Determine the [X, Y] coordinate at the center of the cell enclosing the given text.  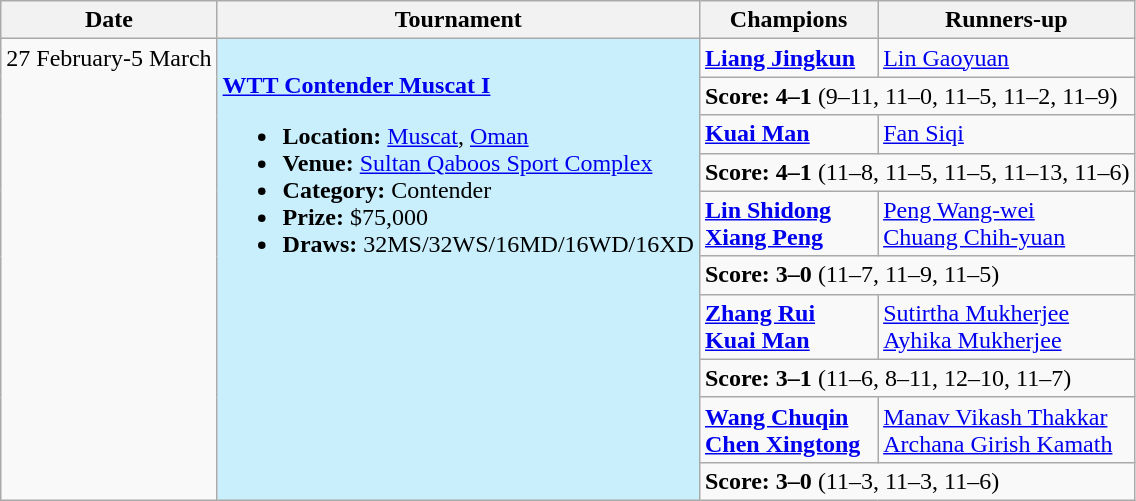
Wang Chuqin Chen Xingtong [788, 430]
Champions [788, 20]
27 February-5 March [109, 270]
WTT Contender Muscat ILocation: Muscat, OmanVenue: Sultan Qaboos Sport ComplexCategory: ContenderPrize: $75,000Draws: 32MS/32WS/16MD/16WD/16XD [458, 270]
Zhang Rui Kuai Man [788, 326]
Date [109, 20]
Runners-up [1006, 20]
Fan Siqi [1006, 134]
Lin Gaoyuan [1006, 58]
Score: 4–1 (11–8, 11–5, 11–5, 11–13, 11–6) [916, 172]
Tournament [458, 20]
Sutirtha Mukherjee Ayhika Mukherjee [1006, 326]
Score: 3–1 (11–6, 8–11, 12–10, 11–7) [916, 378]
Score: 4–1 (9–11, 11–0, 11–5, 11–2, 11–9) [916, 96]
Lin Shidong Xiang Peng [788, 224]
Manav Vikash Thakkar Archana Girish Kamath [1006, 430]
Peng Wang-wei Chuang Chih-yuan [1006, 224]
Liang Jingkun [788, 58]
Score: 3–0 (11–3, 11–3, 11–6) [916, 481]
Score: 3–0 (11–7, 11–9, 11–5) [916, 275]
Kuai Man [788, 134]
